Return (x, y) of the center of cell containing provided text 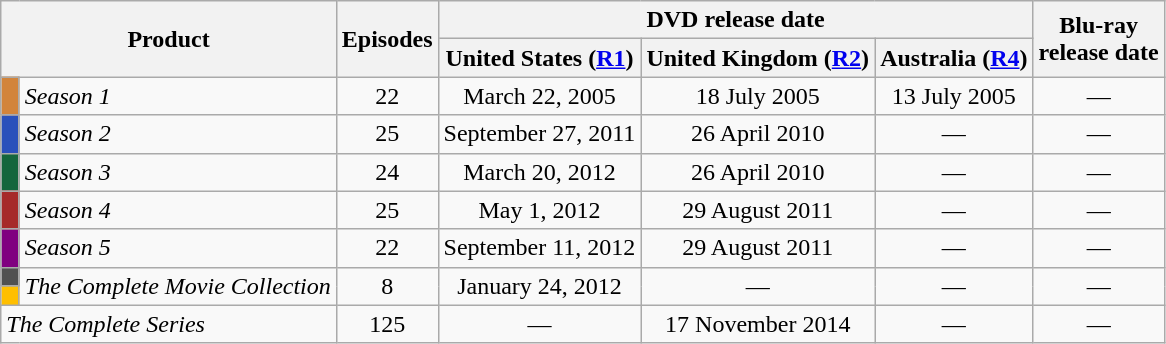
Season 3 (178, 172)
17 November 2014 (758, 324)
24 (387, 172)
Product (169, 39)
United States (R1) (540, 58)
Season 2 (178, 134)
May 1, 2012 (540, 210)
United Kingdom (R2) (758, 58)
Season 1 (178, 96)
Season 4 (178, 210)
March 22, 2005 (540, 96)
DVD release date (736, 20)
The Complete Movie Collection (178, 286)
January 24, 2012 (540, 286)
Australia (R4) (954, 58)
The Complete Series (169, 324)
September 27, 2011 (540, 134)
March 20, 2012 (540, 172)
Blu-rayrelease date (1098, 39)
13 July 2005 (954, 96)
125 (387, 324)
Episodes (387, 39)
18 July 2005 (758, 96)
September 11, 2012 (540, 248)
Season 5 (178, 248)
8 (387, 286)
